Output the (x, y) coordinate of the center of the cell containing the given text.  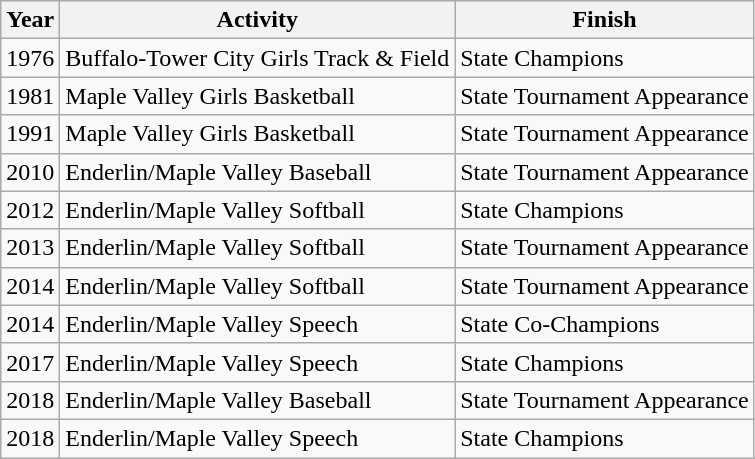
2012 (30, 210)
Activity (258, 20)
1991 (30, 134)
Finish (605, 20)
Year (30, 20)
Buffalo-Tower City Girls Track & Field (258, 58)
1981 (30, 96)
State Co-Champions (605, 324)
2013 (30, 248)
1976 (30, 58)
2010 (30, 172)
2017 (30, 362)
